Identify which cell holds the provided text, then report its (x, y) central coordinate. 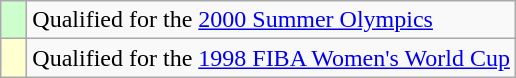
Qualified for the 1998 FIBA Women's World Cup (272, 58)
Qualified for the 2000 Summer Olympics (272, 20)
